Extract the (x, y) coordinate from the center of the cell holding the provided text.  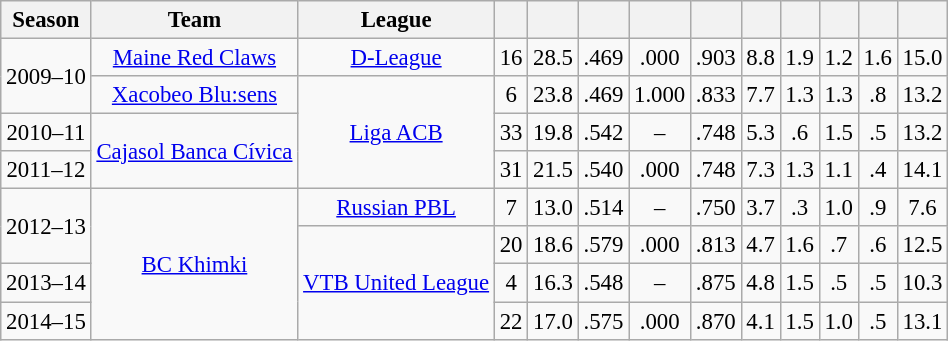
Russian PBL (396, 208)
Team (194, 20)
4.8 (760, 283)
.870 (716, 321)
16.3 (553, 283)
VTB United League (396, 282)
1.2 (838, 58)
.833 (716, 95)
13.1 (922, 321)
4.7 (760, 245)
31 (510, 170)
2009–10 (46, 76)
.542 (603, 133)
Xacobeo Blu:sens (194, 95)
7.7 (760, 95)
16 (510, 58)
4 (510, 283)
2010–11 (46, 133)
.548 (603, 283)
14.1 (922, 170)
.7 (838, 245)
.813 (716, 245)
5.3 (760, 133)
7.6 (922, 208)
10.3 (922, 283)
Season (46, 20)
.540 (603, 170)
BC Khimki (194, 264)
23.8 (553, 95)
Liga ACB (396, 132)
2013–14 (46, 283)
Maine Red Claws (194, 58)
.3 (800, 208)
.514 (603, 208)
4.1 (760, 321)
.575 (603, 321)
1.9 (800, 58)
17.0 (553, 321)
3.7 (760, 208)
2011–12 (46, 170)
22 (510, 321)
1.1 (838, 170)
.750 (716, 208)
.903 (716, 58)
.4 (878, 170)
League (396, 20)
7 (510, 208)
33 (510, 133)
20 (510, 245)
28.5 (553, 58)
.8 (878, 95)
.875 (716, 283)
Cajasol Banca Cívica (194, 152)
15.0 (922, 58)
6 (510, 95)
8.8 (760, 58)
19.8 (553, 133)
13.0 (553, 208)
2014–15 (46, 321)
.579 (603, 245)
.9 (878, 208)
18.6 (553, 245)
D-League (396, 58)
1.000 (660, 95)
2012–13 (46, 226)
7.3 (760, 170)
21.5 (553, 170)
12.5 (922, 245)
